Detect which cell encompasses the target text, then output its (X, Y) center coordinate. 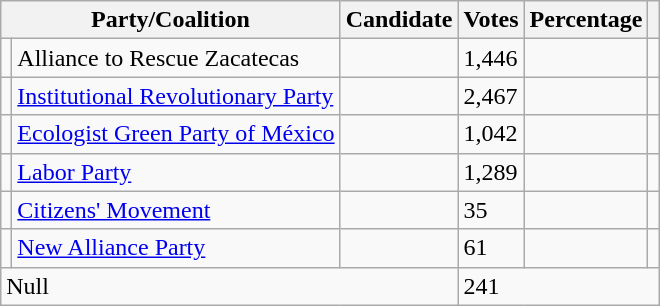
Votes (491, 20)
1,289 (491, 172)
Citizens' Movement (176, 210)
2,467 (491, 96)
Party/Coalition (170, 20)
Ecologist Green Party of México (176, 134)
Alliance to Rescue Zacatecas (176, 58)
New Alliance Party (176, 248)
Labor Party (176, 172)
1,042 (491, 134)
Candidate (399, 20)
Percentage (586, 20)
61 (491, 248)
1,446 (491, 58)
35 (491, 210)
Institutional Revolutionary Party (176, 96)
Null (230, 286)
241 (558, 286)
